Return the (X, Y) coordinate for the center point of the cell that contains the specified text.  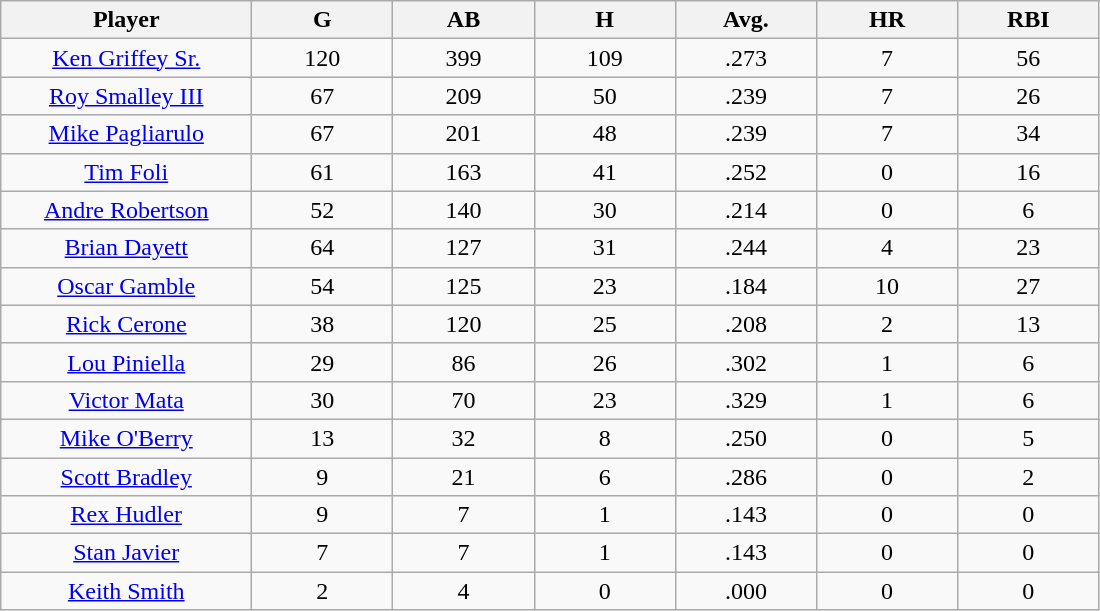
.244 (746, 248)
Tim Foli (126, 172)
Scott Bradley (126, 477)
.214 (746, 210)
399 (464, 58)
54 (322, 286)
27 (1028, 286)
Brian Dayett (126, 248)
Keith Smith (126, 591)
52 (322, 210)
Ken Griffey Sr. (126, 58)
8 (604, 438)
G (322, 20)
125 (464, 286)
10 (886, 286)
48 (604, 134)
34 (1028, 134)
38 (322, 324)
29 (322, 362)
140 (464, 210)
.208 (746, 324)
64 (322, 248)
61 (322, 172)
HR (886, 20)
Stan Javier (126, 553)
.252 (746, 172)
209 (464, 96)
Rick Cerone (126, 324)
41 (604, 172)
.286 (746, 477)
32 (464, 438)
.302 (746, 362)
.184 (746, 286)
31 (604, 248)
127 (464, 248)
25 (604, 324)
.250 (746, 438)
56 (1028, 58)
Rex Hudler (126, 515)
109 (604, 58)
5 (1028, 438)
Lou Piniella (126, 362)
50 (604, 96)
16 (1028, 172)
Mike O'Berry (126, 438)
AB (464, 20)
.329 (746, 400)
.000 (746, 591)
Victor Mata (126, 400)
Mike Pagliarulo (126, 134)
Andre Robertson (126, 210)
86 (464, 362)
RBI (1028, 20)
163 (464, 172)
21 (464, 477)
Roy Smalley III (126, 96)
Oscar Gamble (126, 286)
70 (464, 400)
Avg. (746, 20)
H (604, 20)
201 (464, 134)
.273 (746, 58)
Player (126, 20)
